Locate the cell with the specified text and output its (X, Y) center coordinate. 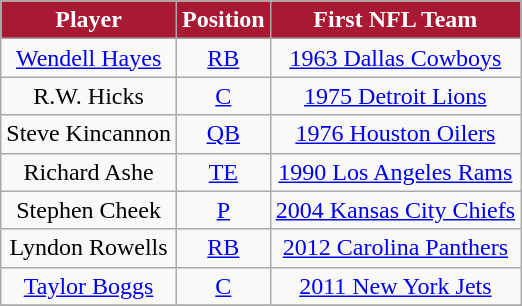
1963 Dallas Cowboys (395, 58)
1990 Los Angeles Rams (395, 172)
Steve Kincannon (89, 134)
2011 New York Jets (395, 286)
1976 Houston Oilers (395, 134)
Player (89, 20)
P (223, 210)
First NFL Team (395, 20)
Position (223, 20)
Wendell Hayes (89, 58)
QB (223, 134)
Stephen Cheek (89, 210)
2012 Carolina Panthers (395, 248)
Richard Ashe (89, 172)
TE (223, 172)
2004 Kansas City Chiefs (395, 210)
1975 Detroit Lions (395, 96)
Taylor Boggs (89, 286)
R.W. Hicks (89, 96)
Lyndon Rowells (89, 248)
